Detect which cell encompasses the target text, then output its [X, Y] center coordinate. 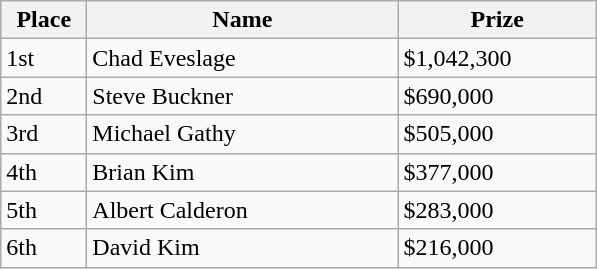
$690,000 [498, 96]
Name [242, 20]
6th [44, 248]
Prize [498, 20]
$377,000 [498, 172]
Place [44, 20]
$1,042,300 [498, 58]
4th [44, 172]
Steve Buckner [242, 96]
Michael Gathy [242, 134]
Chad Eveslage [242, 58]
$216,000 [498, 248]
Albert Calderon [242, 210]
1st [44, 58]
2nd [44, 96]
5th [44, 210]
$283,000 [498, 210]
$505,000 [498, 134]
Brian Kim [242, 172]
3rd [44, 134]
David Kim [242, 248]
